Return (X, Y) of the center of cell containing provided text 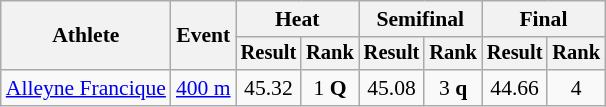
Semifinal (420, 19)
Alleyne Francique (86, 88)
44.66 (515, 88)
Heat (298, 19)
Athlete (86, 36)
Final (544, 19)
4 (576, 88)
3 q (453, 88)
400 m (204, 88)
45.32 (269, 88)
1 Q (330, 88)
45.08 (392, 88)
Event (204, 36)
